From the cell containing the given text, extract its center point as [X, Y] coordinate. 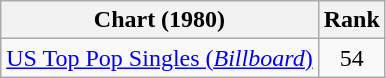
54 [352, 58]
Chart (1980) [160, 20]
US Top Pop Singles (Billboard) [160, 58]
Rank [352, 20]
